Locate the cell with the specified text and output its [x, y] center coordinate. 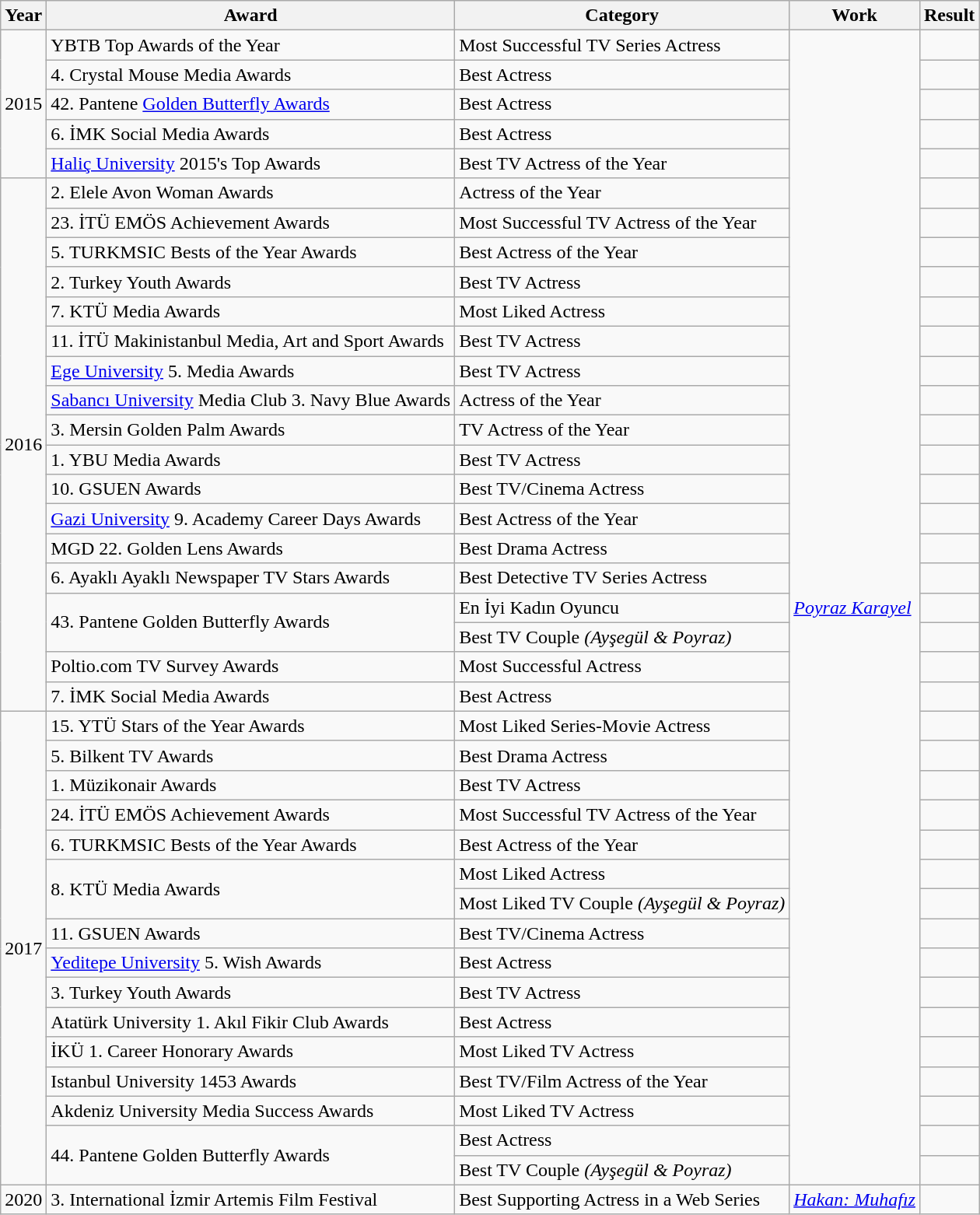
TV Actress of the Year [622, 430]
Poltio.com TV Survey Awards [250, 667]
Sabancı University Media Club 3. Navy Blue Awards [250, 401]
2020 [23, 1199]
Best Detective TV Series Actress [622, 578]
Year [23, 16]
Result [949, 16]
3. Turkey Youth Awards [250, 993]
7. KTÜ Media Awards [250, 311]
11. GSUEN Awards [250, 933]
En İyi Kadın Oyuncu [622, 607]
23. İTÜ EMÖS Achievement Awards [250, 222]
5. Bilkent TV Awards [250, 755]
Hakan: Muhafız [855, 1199]
4. Crystal Mouse Media Awards [250, 75]
MGD 22. Golden Lens Awards [250, 548]
İKÜ 1. Career Honorary Awards [250, 1052]
Istanbul University 1453 Awards [250, 1081]
Category [622, 16]
Most Liked Series-Movie Actress [622, 726]
Best TV Actress of the Year [622, 163]
2016 [23, 445]
Most Liked TV Couple (Ayşegül & Poyraz) [622, 904]
2. Turkey Youth Awards [250, 282]
Award [250, 16]
3. International İzmir Artemis Film Festival [250, 1199]
43. Pantene Golden Butterfly Awards [250, 622]
Akdeniz University Media Success Awards [250, 1111]
2015 [23, 104]
6. İMK Social Media Awards [250, 134]
Poyraz Karayel [855, 607]
5. TURKMSIC Bests of the Year Awards [250, 252]
Most Successful TV Series Actress [622, 45]
42. Pantene Golden Butterfly Awards [250, 104]
YBTB Top Awards of the Year [250, 45]
2017 [23, 947]
Best Supporting Actress in a Web Series [622, 1199]
24. İTÜ EMÖS Achievement Awards [250, 814]
Haliç University 2015's Top Awards [250, 163]
3. Mersin Golden Palm Awards [250, 430]
Work [855, 16]
10. GSUEN Awards [250, 489]
44. Pantene Golden Butterfly Awards [250, 1155]
6. Ayaklı Ayaklı Newspaper TV Stars Awards [250, 578]
Best TV/Film Actress of the Year [622, 1081]
Atatürk University 1. Akıl Fikir Club Awards [250, 1022]
Most Successful Actress [622, 667]
8. KTÜ Media Awards [250, 889]
7. İMK Social Media Awards [250, 696]
1. Müzikonair Awards [250, 785]
Yeditepe University 5. Wish Awards [250, 963]
Ege University 5. Media Awards [250, 371]
6. TURKMSIC Bests of the Year Awards [250, 844]
1. YBU Media Awards [250, 460]
Gazi University 9. Academy Career Days Awards [250, 519]
2. Elele Avon Woman Awards [250, 193]
11. İTÜ Makinistanbul Media, Art and Sport Awards [250, 341]
15. YTÜ Stars of the Year Awards [250, 726]
